Pinpoint the cell where the given text exists, returning its [X, Y] midpoint coordinate. 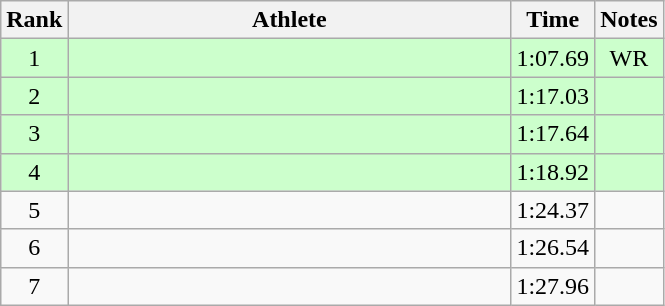
1:26.54 [553, 248]
7 [34, 286]
1:18.92 [553, 172]
1:17.03 [553, 96]
1:17.64 [553, 134]
6 [34, 248]
1:24.37 [553, 210]
4 [34, 172]
Time [553, 20]
Rank [34, 20]
1 [34, 58]
WR [629, 58]
Athlete [290, 20]
1:27.96 [553, 286]
3 [34, 134]
Notes [629, 20]
2 [34, 96]
5 [34, 210]
1:07.69 [553, 58]
